Return the [x, y] coordinate for the center point of the cell that contains the specified text.  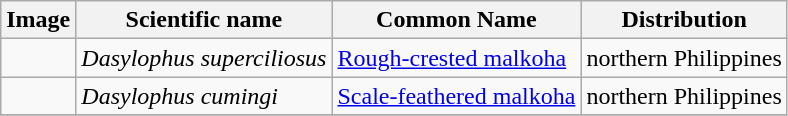
Scale-feathered malkoha [456, 96]
Scientific name [204, 20]
Rough-crested malkoha [456, 58]
Dasylophus cumingi [204, 96]
Distribution [684, 20]
Common Name [456, 20]
Dasylophus superciliosus [204, 58]
Image [38, 20]
